Output the [x, y] coordinate of the center of the cell containing the given text.  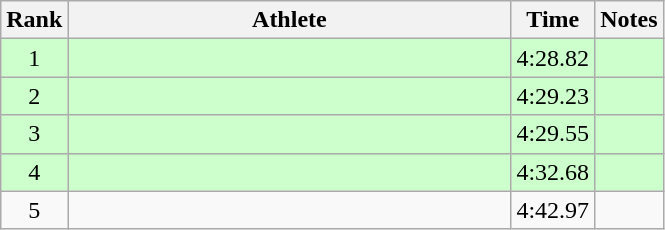
Rank [34, 20]
4:29.55 [553, 134]
2 [34, 96]
4:28.82 [553, 58]
1 [34, 58]
Time [553, 20]
4:29.23 [553, 96]
Athlete [290, 20]
4 [34, 172]
4:32.68 [553, 172]
4:42.97 [553, 210]
5 [34, 210]
3 [34, 134]
Notes [629, 20]
